Provide the [x, y] coordinate of the cell's center where the given text is located.  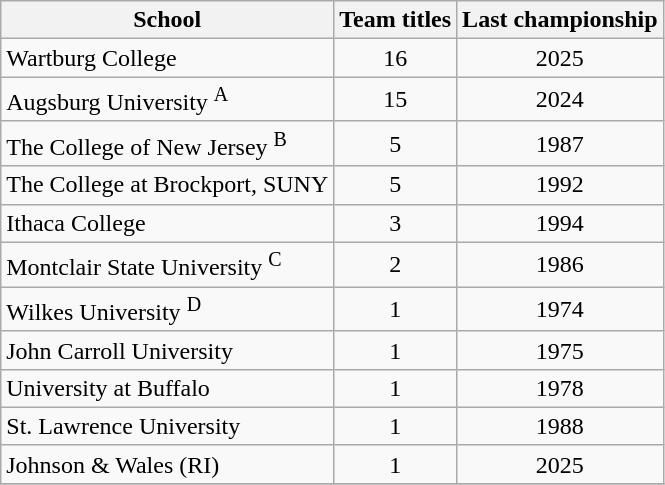
2024 [560, 100]
Montclair State University C [168, 264]
Johnson & Wales (RI) [168, 464]
1975 [560, 350]
2 [396, 264]
John Carroll University [168, 350]
1988 [560, 426]
16 [396, 58]
St. Lawrence University [168, 426]
Team titles [396, 20]
1987 [560, 144]
1978 [560, 388]
University at Buffalo [168, 388]
The College of New Jersey B [168, 144]
1974 [560, 310]
1992 [560, 185]
1994 [560, 223]
Last championship [560, 20]
Wartburg College [168, 58]
1986 [560, 264]
Wilkes University D [168, 310]
Augsburg University A [168, 100]
The College at Brockport, SUNY [168, 185]
15 [396, 100]
3 [396, 223]
Ithaca College [168, 223]
School [168, 20]
